Find where the given text appears and provide that cell's center as (x, y) coordinate. 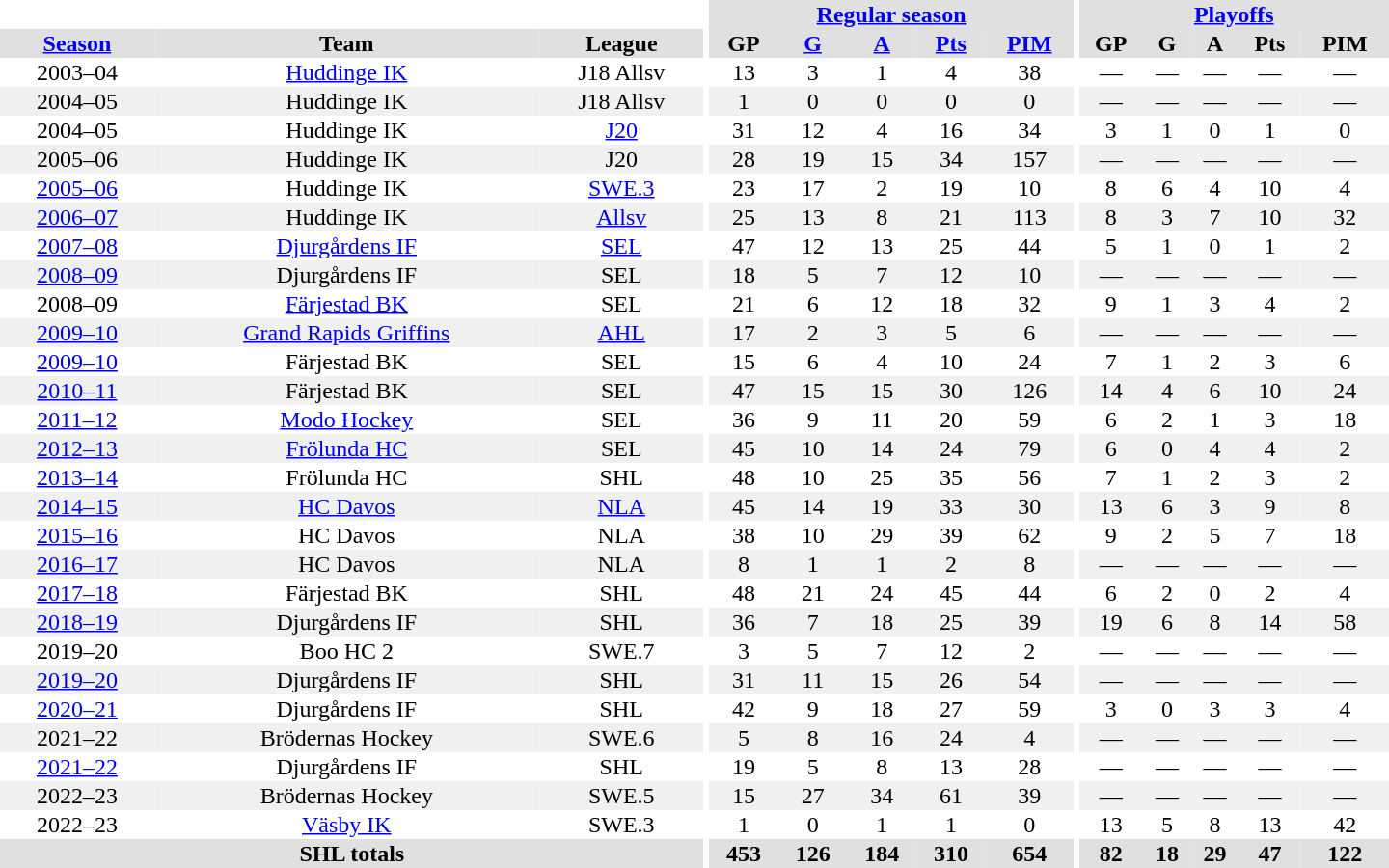
2006–07 (77, 217)
SWE.5 (621, 796)
Team (347, 43)
Playoffs (1234, 14)
62 (1030, 535)
Grand Rapids Griffins (347, 333)
Väsby IK (347, 825)
Modo Hockey (347, 420)
Regular season (891, 14)
SHL totals (352, 854)
Allsv (621, 217)
23 (744, 188)
2007–08 (77, 246)
61 (951, 796)
2015–16 (77, 535)
157 (1030, 159)
122 (1345, 854)
2017–18 (77, 593)
2010–11 (77, 391)
AHL (621, 333)
2020–21 (77, 709)
26 (951, 680)
Season (77, 43)
453 (744, 854)
SWE.6 (621, 738)
82 (1111, 854)
2011–12 (77, 420)
League (621, 43)
Boo HC 2 (347, 651)
2013–14 (77, 477)
33 (951, 506)
79 (1030, 448)
58 (1345, 622)
2003–04 (77, 72)
310 (951, 854)
113 (1030, 217)
54 (1030, 680)
2018–19 (77, 622)
20 (951, 420)
184 (882, 854)
2016–17 (77, 564)
56 (1030, 477)
2014–15 (77, 506)
2012–13 (77, 448)
654 (1030, 854)
SWE.7 (621, 651)
35 (951, 477)
